Identify which cell holds the provided text, then report its (x, y) central coordinate. 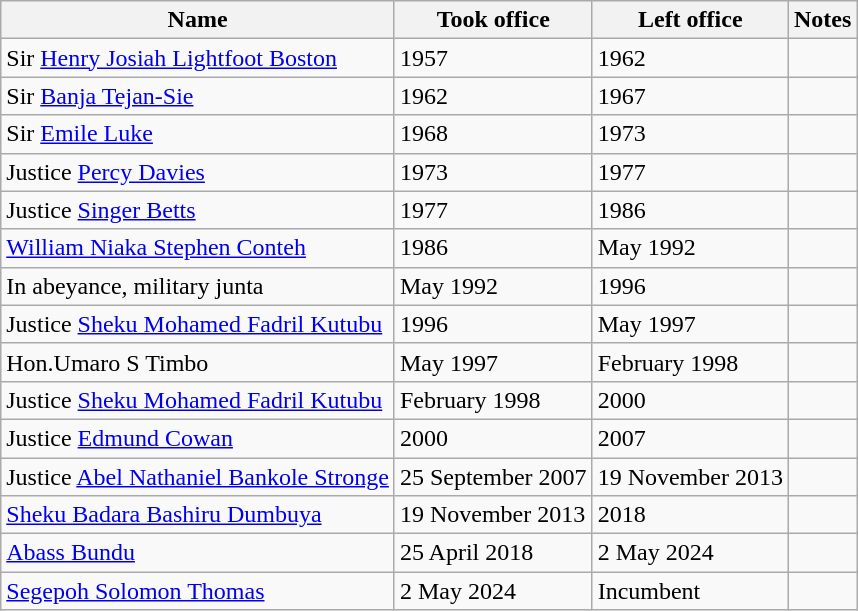
Name (198, 20)
1968 (493, 134)
1957 (493, 58)
Sheku Badara Bashiru Dumbuya (198, 515)
1967 (690, 96)
2007 (690, 438)
Sir Henry Josiah Lightfoot Boston (198, 58)
Segepoh Solomon Thomas (198, 591)
Took office (493, 20)
Abass Bundu (198, 553)
Left office (690, 20)
Justice Singer Betts (198, 210)
Justice Percy Davies (198, 172)
Sir Emile Luke (198, 134)
Notes (822, 20)
Sir Banja Tejan-Sie (198, 96)
Incumbent (690, 591)
25 September 2007 (493, 477)
Justice Edmund Cowan (198, 438)
William Niaka Stephen Conteh (198, 248)
Justice Abel Nathaniel Bankole Stronge (198, 477)
In abeyance, military junta (198, 286)
2018 (690, 515)
25 April 2018 (493, 553)
Hon.Umaro S Timbo (198, 362)
